From the cell containing the given text, extract its center point as (X, Y) coordinate. 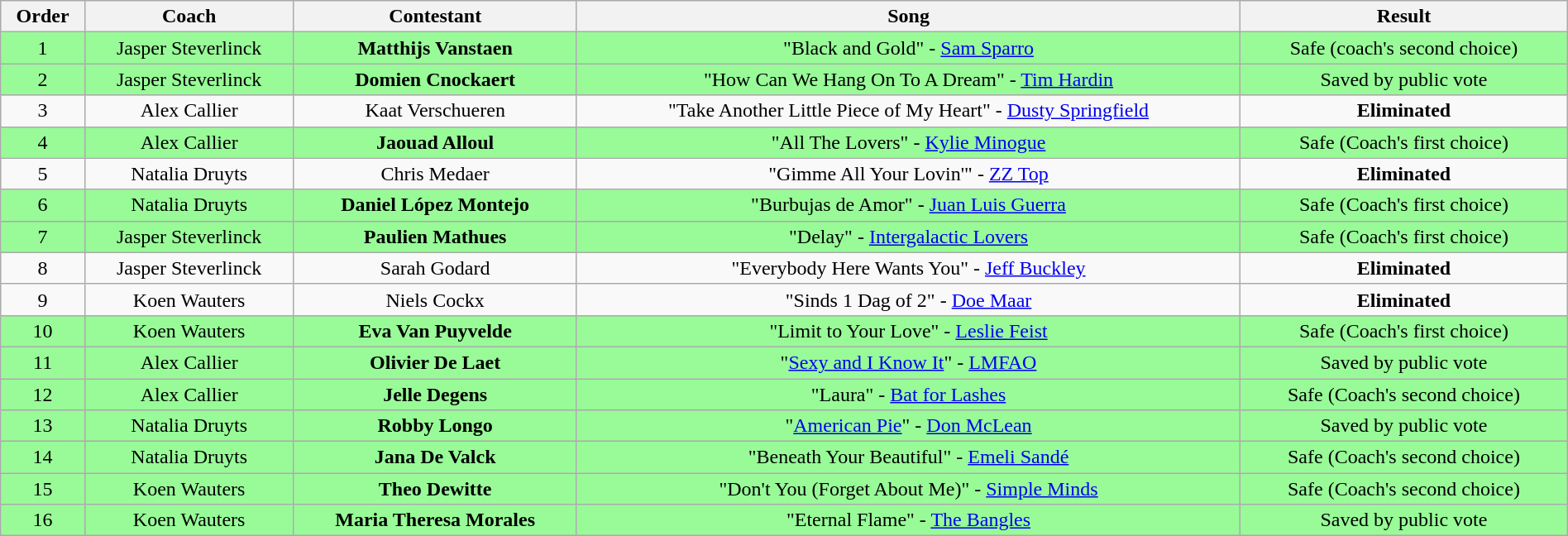
Song (908, 17)
15 (43, 489)
14 (43, 457)
16 (43, 520)
5 (43, 174)
"Limit to Your Love" - Leslie Feist (908, 331)
Jana De Valck (435, 457)
8 (43, 268)
Coach (189, 17)
"Delay" - Intergalactic Lovers (908, 237)
"Eternal Flame" - The Bangles (908, 520)
Matthijs Vanstaen (435, 48)
Eva Van Puyvelde (435, 331)
Domien Cnockaert (435, 79)
"Don't You (Forget About Me)" - Simple Minds (908, 489)
"Gimme All Your Lovin'" - ZZ Top (908, 174)
1 (43, 48)
"Laura" - Bat for Lashes (908, 395)
"Take Another Little Piece of My Heart" - Dusty Springfield (908, 111)
11 (43, 362)
2 (43, 79)
"Everybody Here Wants You" - Jeff Buckley (908, 268)
Robby Longo (435, 426)
Jelle Degens (435, 395)
4 (43, 142)
Contestant (435, 17)
Sarah Godard (435, 268)
Chris Medaer (435, 174)
"Sinds 1 Dag of 2" - Doe Maar (908, 299)
"All The Lovers" - Kylie Minogue (908, 142)
"Black and Gold" - Sam Sparro (908, 48)
Jaouad Alloul (435, 142)
"How Can We Hang On To A Dream" - Tim Hardin (908, 79)
Safe (coach's second choice) (1404, 48)
Maria Theresa Morales (435, 520)
7 (43, 237)
Daniel López Montejo (435, 205)
Niels Cockx (435, 299)
Paulien Mathues (435, 237)
10 (43, 331)
Result (1404, 17)
"Beneath Your Beautiful" - Emeli Sandé (908, 457)
Olivier De Laet (435, 362)
3 (43, 111)
Kaat Verschueren (435, 111)
9 (43, 299)
6 (43, 205)
12 (43, 395)
13 (43, 426)
Theo Dewitte (435, 489)
"American Pie" - Don McLean (908, 426)
"Burbujas de Amor" - Juan Luis Guerra (908, 205)
"Sexy and I Know It" - LMFAO (908, 362)
Order (43, 17)
